Identify which cell holds the provided text, then report its [X, Y] central coordinate. 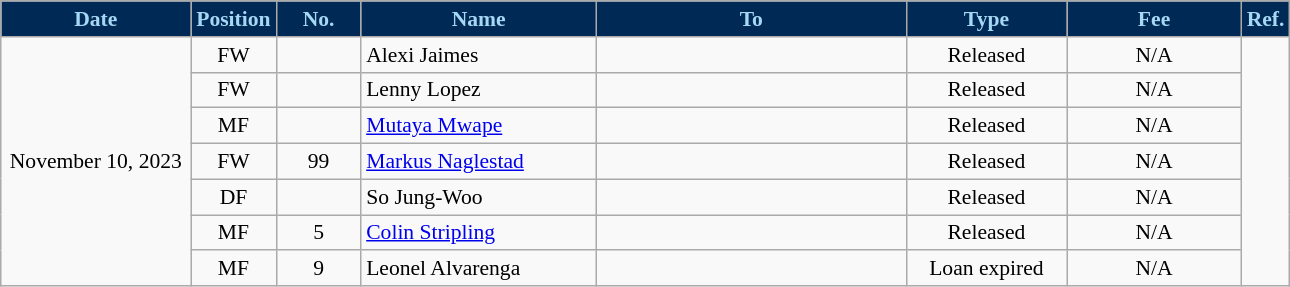
99 [318, 162]
Leonel Alvarenga [478, 269]
Type [986, 19]
Ref. [1266, 19]
9 [318, 269]
Lenny Lopez [478, 90]
Mutaya Mwape [478, 126]
Colin Stripling [478, 233]
DF [234, 197]
Alexi Jaimes [478, 55]
To [751, 19]
Name [478, 19]
Date [96, 19]
5 [318, 233]
Markus Naglestad [478, 162]
November 10, 2023 [96, 162]
Position [234, 19]
No. [318, 19]
So Jung-Woo [478, 197]
Loan expired [986, 269]
Fee [1154, 19]
